For the text-containing cell, return its midpoint in (X, Y) coordinate format. 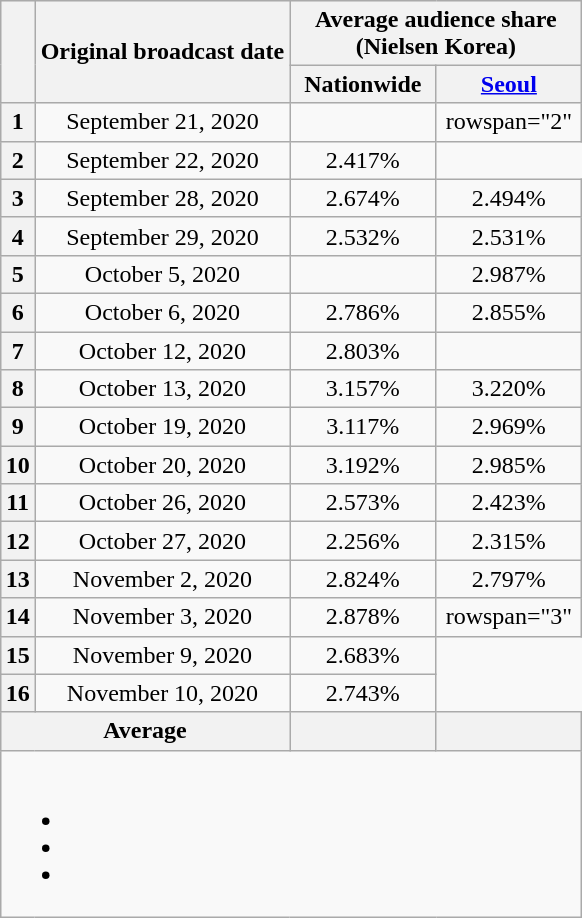
October 12, 2020 (162, 351)
2 (18, 160)
14 (18, 617)
2.878% (363, 617)
8 (18, 389)
2.743% (363, 693)
Original broadcast date (162, 52)
5 (18, 274)
2.969% (509, 427)
4 (18, 236)
3 (18, 198)
rowspan="2" (509, 122)
2.987% (509, 274)
7 (18, 351)
November 10, 2020 (162, 693)
September 28, 2020 (162, 198)
Average (145, 731)
2.985% (509, 465)
15 (18, 655)
1 (18, 122)
November 3, 2020 (162, 617)
September 21, 2020 (162, 122)
September 29, 2020 (162, 236)
October 20, 2020 (162, 465)
2.803% (363, 351)
rowspan="3" (509, 617)
October 6, 2020 (162, 312)
Average audience share(Nielsen Korea) (436, 32)
2.315% (509, 541)
October 13, 2020 (162, 389)
November 2, 2020 (162, 579)
2.494% (509, 198)
2.256% (363, 541)
3.117% (363, 427)
3.192% (363, 465)
2.824% (363, 579)
3.220% (509, 389)
2.573% (363, 503)
October 26, 2020 (162, 503)
2.423% (509, 503)
2.417% (363, 160)
6 (18, 312)
October 5, 2020 (162, 274)
16 (18, 693)
13 (18, 579)
12 (18, 541)
9 (18, 427)
October 27, 2020 (162, 541)
10 (18, 465)
11 (18, 503)
2.786% (363, 312)
2.531% (509, 236)
Nationwide (363, 84)
3.157% (363, 389)
Seoul (509, 84)
September 22, 2020 (162, 160)
October 19, 2020 (162, 427)
November 9, 2020 (162, 655)
2.532% (363, 236)
2.855% (509, 312)
2.674% (363, 198)
2.683% (363, 655)
2.797% (509, 579)
